Capture the cell that displays the provided text and extract its (x, y) central coordinate. 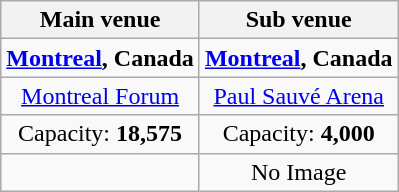
No Image (298, 172)
Sub venue (298, 20)
Paul Sauvé Arena (298, 96)
Montreal Forum (100, 96)
Main venue (100, 20)
Capacity: 18,575 (100, 134)
Capacity: 4,000 (298, 134)
